Detect which cell encompasses the target text, then output its (x, y) center coordinate. 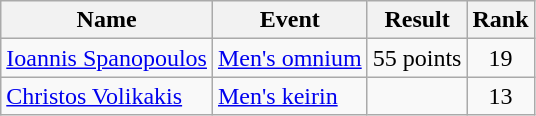
Rank (500, 20)
Name (107, 20)
13 (500, 96)
Event (290, 20)
19 (500, 58)
55 points (417, 58)
Men's keirin (290, 96)
Christos Volikakis (107, 96)
Men's omnium (290, 58)
Ioannis Spanopoulos (107, 58)
Result (417, 20)
